Return (X, Y) of the center of cell containing provided text 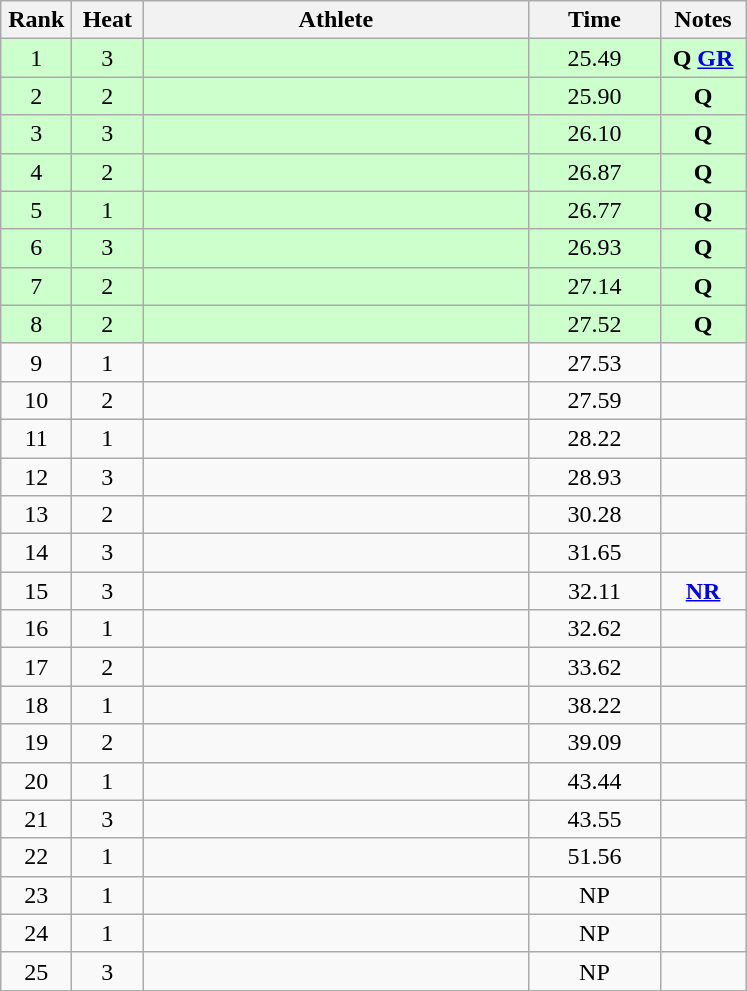
26.77 (594, 210)
12 (36, 477)
25 (36, 971)
20 (36, 781)
Notes (703, 20)
14 (36, 553)
32.11 (594, 591)
39.09 (594, 743)
43.55 (594, 819)
27.59 (594, 400)
23 (36, 895)
27.53 (594, 362)
51.56 (594, 857)
26.93 (594, 248)
27.14 (594, 286)
NR (703, 591)
21 (36, 819)
25.49 (594, 58)
15 (36, 591)
4 (36, 172)
8 (36, 324)
18 (36, 705)
43.44 (594, 781)
16 (36, 629)
Heat (108, 20)
38.22 (594, 705)
33.62 (594, 667)
17 (36, 667)
26.10 (594, 134)
13 (36, 515)
10 (36, 400)
Q GR (703, 58)
28.93 (594, 477)
31.65 (594, 553)
30.28 (594, 515)
6 (36, 248)
19 (36, 743)
27.52 (594, 324)
Rank (36, 20)
25.90 (594, 96)
28.22 (594, 438)
Time (594, 20)
7 (36, 286)
5 (36, 210)
9 (36, 362)
11 (36, 438)
26.87 (594, 172)
22 (36, 857)
32.62 (594, 629)
Athlete (336, 20)
24 (36, 933)
